Scan for the cell matching the given text and deliver its (X, Y) coordinate at center. 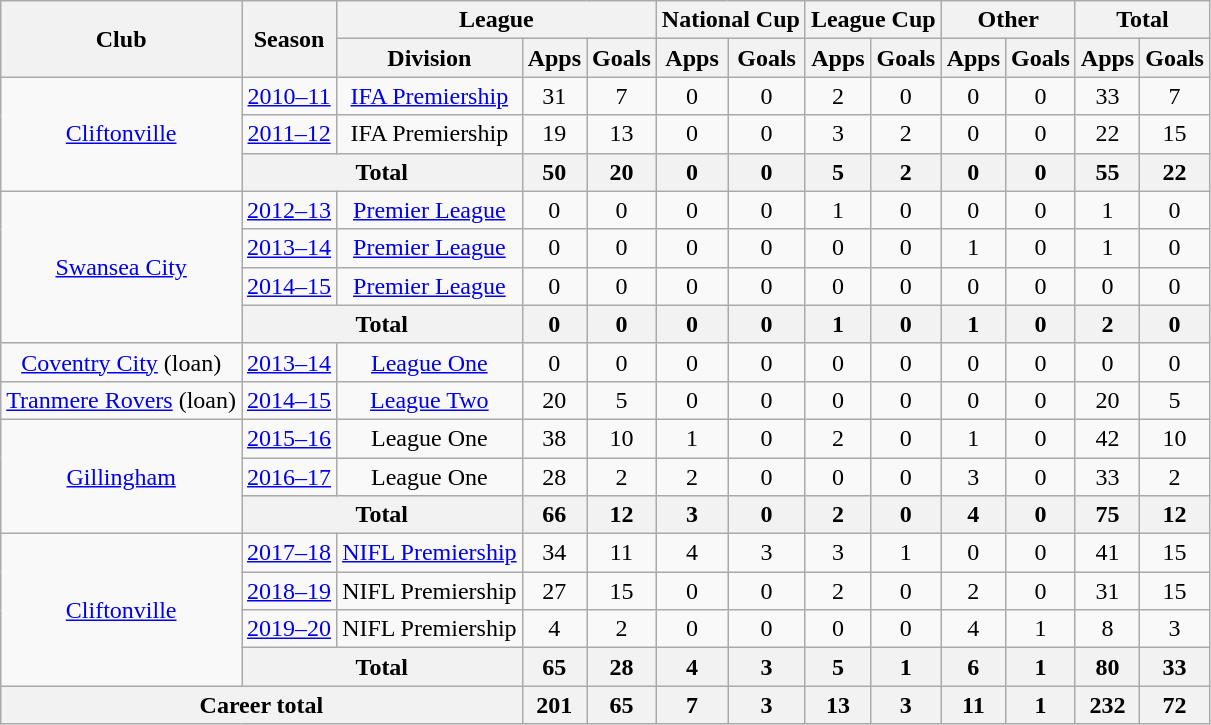
League Cup (873, 20)
50 (554, 172)
201 (554, 705)
27 (554, 591)
Other (1008, 20)
41 (1107, 553)
Career total (262, 705)
6 (973, 667)
League (497, 20)
72 (1175, 705)
8 (1107, 629)
2011–12 (290, 134)
2016–17 (290, 477)
2017–18 (290, 553)
232 (1107, 705)
2018–19 (290, 591)
Season (290, 39)
66 (554, 515)
Tranmere Rovers (loan) (122, 400)
Division (430, 58)
55 (1107, 172)
2019–20 (290, 629)
38 (554, 438)
National Cup (730, 20)
Swansea City (122, 267)
80 (1107, 667)
75 (1107, 515)
2015–16 (290, 438)
Gillingham (122, 476)
42 (1107, 438)
2012–13 (290, 210)
Club (122, 39)
34 (554, 553)
19 (554, 134)
2010–11 (290, 96)
Coventry City (loan) (122, 362)
League Two (430, 400)
